Scan for the cell matching the given text and deliver its [X, Y] coordinate at center. 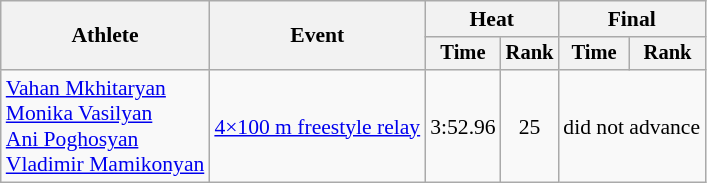
Final [632, 19]
Athlete [106, 36]
Heat [492, 19]
did not advance [632, 126]
Event [317, 36]
25 [530, 126]
Vahan MkhitaryanMonika VasilyanAni PoghosyanVladimir Mamikonyan [106, 126]
3:52.96 [462, 126]
4×100 m freestyle relay [317, 126]
